Return the [x, y] coordinate for the center point of the cell that contains the specified text.  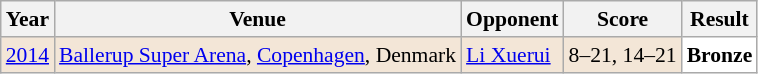
Bronze [720, 55]
Result [720, 19]
Score [623, 19]
Venue [258, 19]
Ballerup Super Arena, Copenhagen, Denmark [258, 55]
8–21, 14–21 [623, 55]
Year [28, 19]
Opponent [512, 19]
Li Xuerui [512, 55]
2014 [28, 55]
